Extract the [x, y] coordinate from the center of the cell holding the provided text.  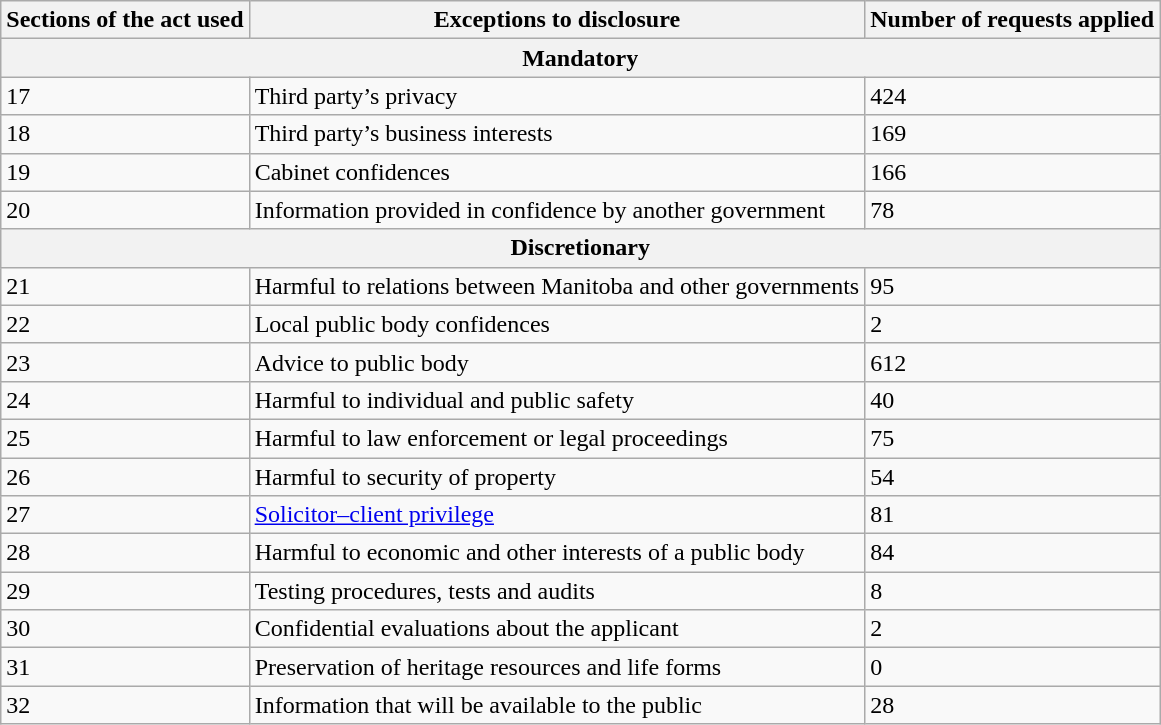
Exceptions to disclosure [557, 20]
54 [1012, 477]
8 [1012, 591]
17 [125, 96]
Solicitor–client privilege [557, 515]
19 [125, 172]
Mandatory [580, 58]
78 [1012, 210]
612 [1012, 362]
424 [1012, 96]
21 [125, 286]
Third party’s privacy [557, 96]
75 [1012, 438]
25 [125, 438]
27 [125, 515]
29 [125, 591]
20 [125, 210]
Testing procedures, tests and audits [557, 591]
Harmful to relations between Manitoba and other governments [557, 286]
26 [125, 477]
Advice to public body [557, 362]
22 [125, 324]
166 [1012, 172]
Information that will be available to the public [557, 705]
Number of requests applied [1012, 20]
23 [125, 362]
Third party’s business interests [557, 134]
32 [125, 705]
Local public body confidences [557, 324]
Confidential evaluations about the applicant [557, 629]
24 [125, 400]
Sections of the act used [125, 20]
95 [1012, 286]
Discretionary [580, 248]
40 [1012, 400]
18 [125, 134]
Preservation of heritage resources and life forms [557, 667]
Harmful to law enforcement or legal proceedings [557, 438]
Harmful to individual and public safety [557, 400]
31 [125, 667]
0 [1012, 667]
Information provided in confidence by another government [557, 210]
30 [125, 629]
Harmful to security of property [557, 477]
81 [1012, 515]
Cabinet confidences [557, 172]
169 [1012, 134]
84 [1012, 553]
Harmful to economic and other interests of a public body [557, 553]
